Scan for the cell matching the given text and deliver its (X, Y) coordinate at center. 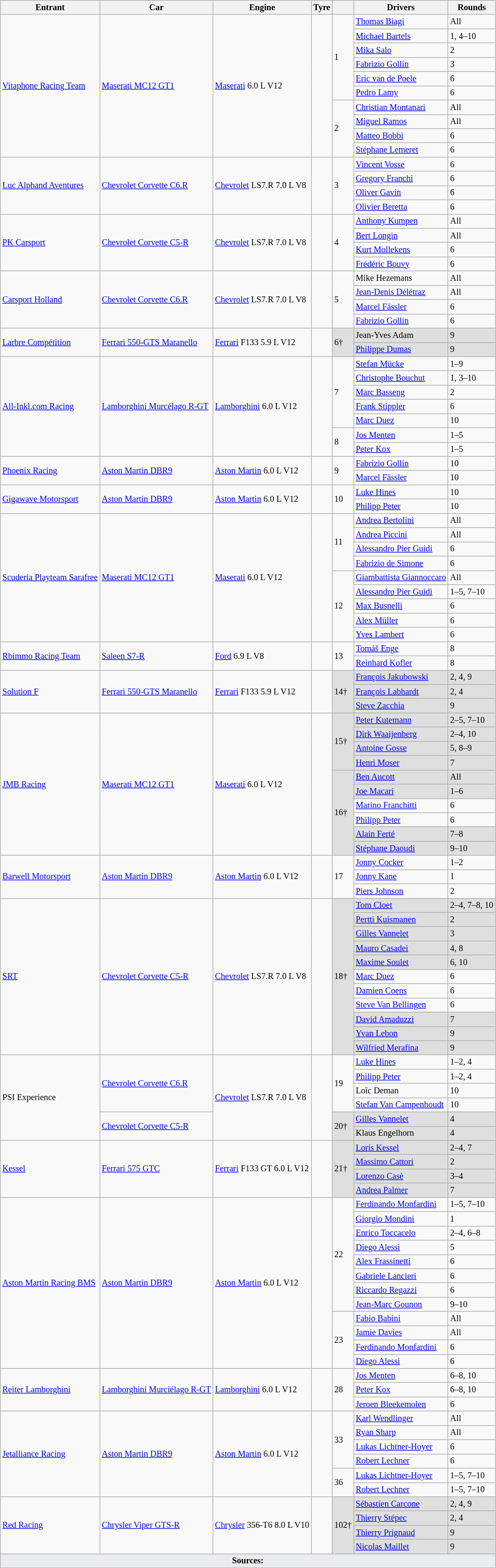
Red Racing (50, 1525)
Fabrizio de Simone (401, 563)
Jean-Denis Délétraz (401, 292)
Sébastien Carcone (401, 1504)
David Amaduzzi (401, 1019)
Tyre (322, 7)
Anthony Kumpen (401, 221)
Steve Van Bellingen (401, 1005)
28 (343, 1390)
Alex Frassinetti (401, 1261)
Carsport Holland (50, 300)
Tomáš Enge (401, 649)
2–4, 6–8 (472, 1233)
Thierry Prignaud (401, 1532)
SRT (50, 976)
Yves Lambert (401, 634)
Dirk Waaijenberg (401, 734)
Loris Kessel (401, 1148)
2–4, 7–8, 10 (472, 905)
1–2 (472, 863)
Car (157, 7)
Michael Bartels (401, 36)
Reiter Lamborghini (50, 1390)
Massimo Cattori (401, 1161)
Stefan Mücke (401, 364)
Stefan Van Campenhoudt (401, 1105)
Jonny Cocker (401, 863)
PK Carsport (50, 242)
Antoine Gosse (401, 748)
19 (343, 1083)
Matteo Bobbi (401, 136)
3–4 (472, 1176)
11 (343, 542)
Jean-Marc Gounon (401, 1304)
Stéphane Lemeret (401, 150)
Mauro Casadei (401, 948)
François Jakubowski (401, 677)
Pertti Kuismanen (401, 919)
16† (343, 813)
21† (343, 1169)
JMB Racing (50, 784)
Jamie Davies (401, 1333)
Oliver Gavin (401, 193)
Christian Montanari (401, 107)
15† (343, 741)
Ferrari F133 GT 6.0 L V12 (262, 1169)
Marc Basseng (401, 392)
Mike Hezemans (401, 278)
Maxime Soulet (401, 962)
6† (343, 342)
2–4, 10 (472, 734)
7–8 (472, 834)
Eric van de Poele (401, 79)
14† (343, 691)
Solution F (50, 691)
Reinhard Kofler (401, 663)
Alex Müller (401, 620)
Christophe Bouchut (401, 378)
Tom Cloet (401, 905)
Steve Zacchia (401, 706)
Joe Macari (401, 791)
Bert Longin (401, 235)
Thomas Biagi (401, 22)
Frédéric Bouvy (401, 264)
Henri Moser (401, 763)
Chrysler Viper GTS-R (157, 1525)
Vincent Vosse (401, 164)
Barwell Motorsport (50, 877)
Sources: (248, 1561)
Miguel Ramos (401, 122)
Lamborghini Murcélago R-GT (157, 407)
Enrico Toccacelo (401, 1233)
Ben Aucott (401, 777)
Kurt Mollekens (401, 249)
Vitaphone Racing Team (50, 86)
Ferrari 575 GTC (157, 1169)
Frank Stippler (401, 407)
102† (343, 1525)
Philippe Dumas (401, 349)
Fabio Babini (401, 1319)
20† (343, 1126)
Entrant (50, 7)
Jetalliance Racing (50, 1454)
5, 8–9 (472, 748)
1, 3–10 (472, 378)
1–6 (472, 791)
Ryan Sharp (401, 1432)
Mika Salo (401, 50)
Lamborghini Murciélago R-GT (157, 1390)
Saleen S7-R (157, 655)
1–9 (472, 364)
Andrea Palmer (401, 1190)
Stéphane Daoudi (401, 848)
Andrea Bertolini (401, 520)
Gabriele Lancieri (401, 1276)
Loïc Deman (401, 1090)
17 (343, 877)
23 (343, 1340)
Jonny Kane (401, 877)
Karl Wendlinger (401, 1418)
Rounds (472, 7)
18† (343, 976)
Pedro Lamy (401, 93)
Luc Alphand Aventures (50, 185)
François Labhardt (401, 691)
Scuderia Playteam Sarafree (50, 578)
22 (343, 1254)
Gigawave Motorsport (50, 499)
6, 10 (472, 962)
All-Inkl.com Racing (50, 407)
Ford 6.9 L V8 (262, 655)
Riccardo Regazzi (401, 1290)
1, 4–10 (472, 36)
Rbimmo Racing Team (50, 655)
Max Busnelli (401, 606)
Gregory Franchi (401, 178)
PSI Experience (50, 1098)
Thierry Stépec (401, 1518)
Andrea Piccini (401, 535)
Kessel (50, 1169)
4, 8 (472, 948)
Giorgio Mondini (401, 1219)
Alain Ferté (401, 834)
Jeroen Bleekemolen (401, 1404)
Chrysler 356-T6 8.0 L V10 (262, 1525)
Larbre Compétition (50, 342)
Engine (262, 7)
Phoenix Racing (50, 470)
33 (343, 1440)
Wilfried Merafina (401, 1048)
36 (343, 1482)
2–5, 7–10 (472, 720)
Giambattista Giannoccaro (401, 578)
2–4, 7 (472, 1148)
Lorenzo Casè (401, 1176)
Damien Coens (401, 991)
Yvan Lebon (401, 1034)
Jean-Yves Adam (401, 335)
Piers Johnson (401, 891)
Klaus Engelhorn (401, 1133)
Drivers (401, 7)
12 (343, 606)
Marino Franchitti (401, 805)
Peter Kutemann (401, 720)
Nicolas Maillet (401, 1546)
Aston Martin Racing BMS (50, 1283)
13 (343, 655)
Olivier Beretta (401, 207)
